Search for the cell housing the specified text and yield its (X, Y) center coordinate. 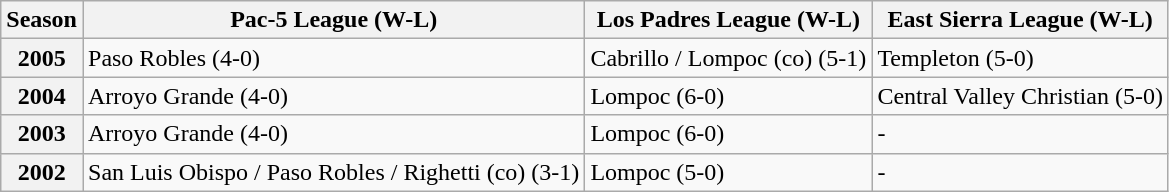
East Sierra League (W-L) (1020, 20)
Cabrillo / Lompoc (co) (5-1) (728, 58)
Pac-5 League (W-L) (333, 20)
2003 (42, 134)
2005 (42, 58)
2002 (42, 172)
Templeton (5-0) (1020, 58)
2004 (42, 96)
Los Padres League (W-L) (728, 20)
Season (42, 20)
Central Valley Christian (5-0) (1020, 96)
Paso Robles (4-0) (333, 58)
Lompoc (5-0) (728, 172)
San Luis Obispo / Paso Robles / Righetti (co) (3-1) (333, 172)
